Find where the given text appears and provide that cell's center as [X, Y] coordinate. 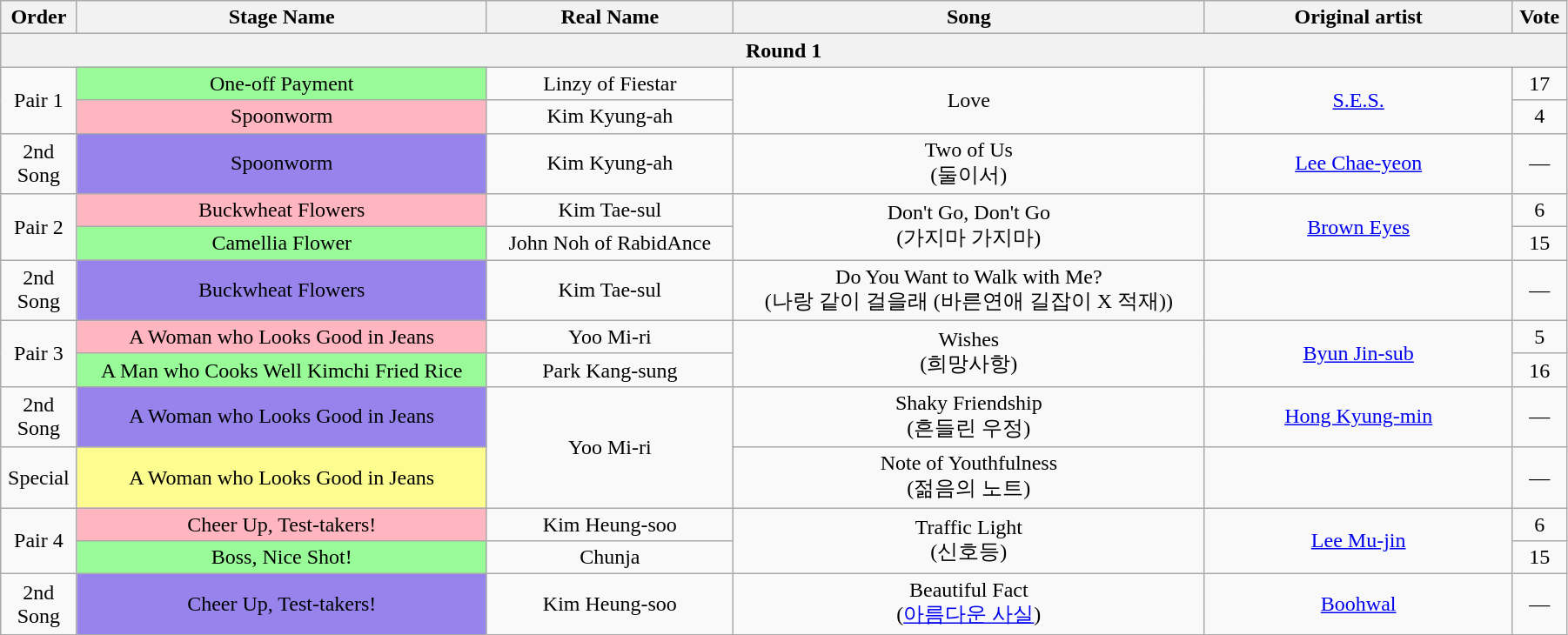
A Man who Cooks Well Kimchi Fried Rice [282, 370]
17 [1539, 84]
Stage Name [282, 17]
Round 1 [784, 50]
Original artist [1358, 17]
Shaky Friendship(흔들린 우정) [968, 417]
S.E.S. [1358, 100]
Pair 1 [38, 100]
Note of Youthfulness(젊음의 노트) [968, 478]
Do You Want to Walk with Me?(나랑 같이 걸을래 (바른연애 길잡이 X 적재)) [968, 291]
Pair 2 [38, 227]
Boohwal [1358, 605]
Real Name [609, 17]
Special [38, 478]
Camellia Flower [282, 244]
Boss, Nice Shot! [282, 558]
Don't Go, Don't Go(가지마 가지마) [968, 227]
4 [1539, 117]
One-off Payment [282, 84]
5 [1539, 337]
Two of Us(둘이서) [968, 164]
16 [1539, 370]
Linzy of Fiestar [609, 84]
Pair 3 [38, 353]
Vote [1539, 17]
Park Kang-sung [609, 370]
John Noh of RabidAnce [609, 244]
Pair 4 [38, 541]
Song [968, 17]
Hong Kyung-min [1358, 417]
Wishes(희망사항) [968, 353]
Chunja [609, 558]
Lee Chae-yeon [1358, 164]
Order [38, 17]
Byun Jin-sub [1358, 353]
Beautiful Fact(아름다운 사실) [968, 605]
Traffic Light(신호등) [968, 541]
Brown Eyes [1358, 227]
Lee Mu-jin [1358, 541]
Love [968, 100]
